Return the (X, Y) coordinate for the center point of the cell that contains the specified text.  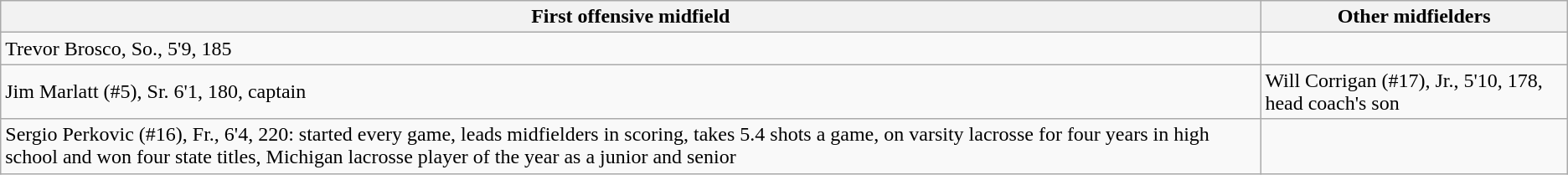
Trevor Brosco, So., 5'9, 185 (631, 49)
Jim Marlatt (#5), Sr. 6'1, 180, captain (631, 92)
Will Corrigan (#17), Jr., 5'10, 178, head coach's son (1414, 92)
First offensive midfield (631, 17)
Other midfielders (1414, 17)
